Output the [x, y] coordinate of the center of the cell containing the given text.  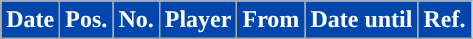
Pos. [86, 20]
From [271, 20]
No. [136, 20]
Player [198, 20]
Ref. [444, 20]
Date until [362, 20]
Date [30, 20]
